Search for the cell housing the specified text and yield its [x, y] center coordinate. 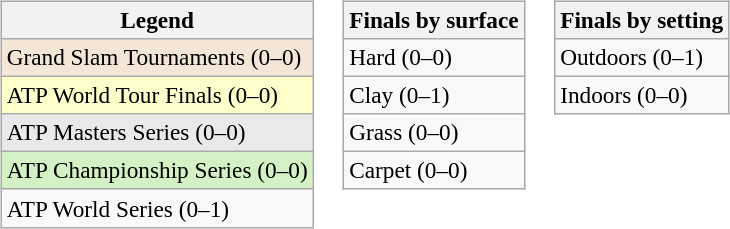
ATP Masters Series (0–0) [157, 133]
Grand Slam Tournaments (0–0) [157, 57]
Carpet (0–0) [434, 171]
Legend [157, 20]
Grass (0–0) [434, 133]
ATP Championship Series (0–0) [157, 171]
Indoors (0–0) [642, 95]
ATP World Tour Finals (0–0) [157, 95]
ATP World Series (0–1) [157, 208]
Finals by surface [434, 20]
Hard (0–0) [434, 57]
Clay (0–1) [434, 95]
Outdoors (0–1) [642, 57]
Finals by setting [642, 20]
